Return the (X, Y) coordinate for the center point of the cell that contains the specified text.  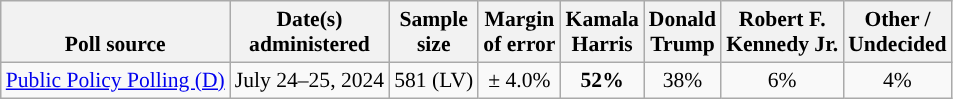
July 24–25, 2024 (310, 80)
± 4.0% (519, 80)
4% (897, 80)
Samplesize (434, 32)
Robert F.Kennedy Jr. (782, 32)
Marginof error (519, 32)
581 (LV) (434, 80)
38% (682, 80)
52% (602, 80)
Other /Undecided (897, 32)
KamalaHarris (602, 32)
Public Policy Polling (D) (116, 80)
DonaldTrump (682, 32)
6% (782, 80)
Date(s)administered (310, 32)
Poll source (116, 32)
